From the cell containing the given text, extract its center point as (X, Y) coordinate. 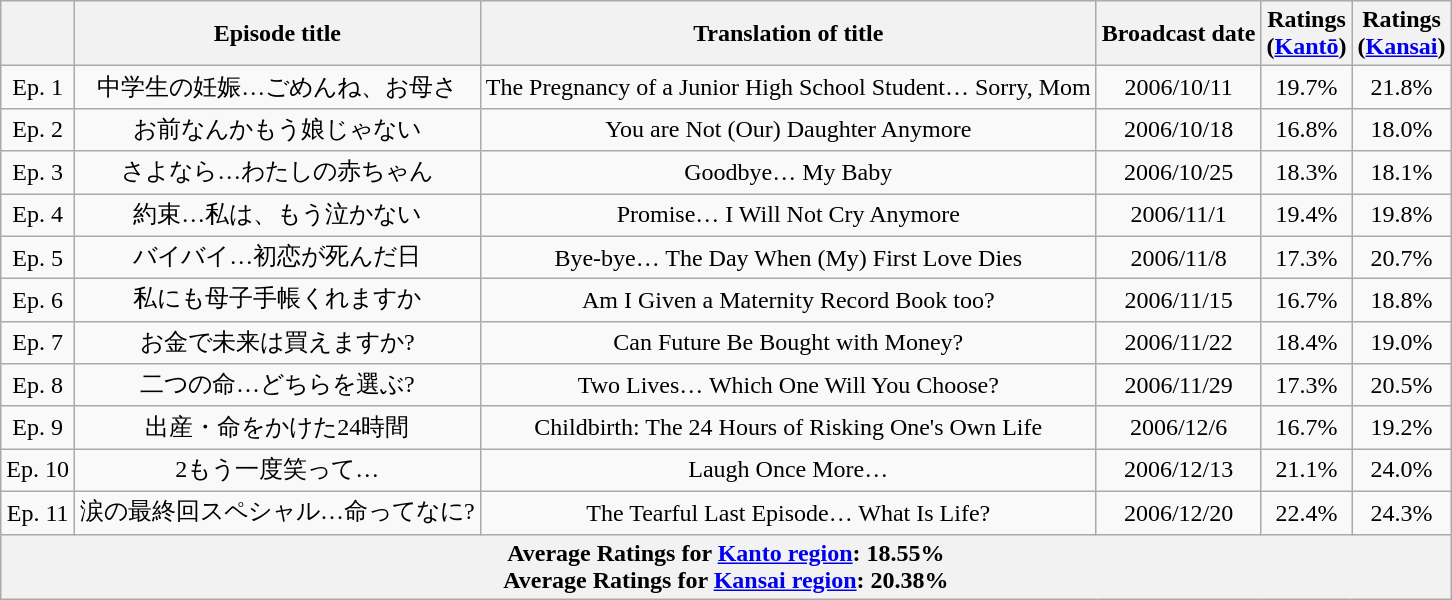
中学生の妊娠…ごめんね、お母さ (277, 88)
2もう一度笑って… (277, 470)
You are Not (Our) Daughter Anymore (788, 130)
Am I Given a Maternity Record Book too? (788, 300)
16.8% (1306, 130)
Ep. 7 (38, 342)
Episode title (277, 34)
二つの命…どちらを選ぶ? (277, 386)
24.3% (1402, 512)
18.0% (1402, 130)
24.0% (1402, 470)
2006/12/13 (1178, 470)
2006/11/8 (1178, 258)
涙の最終回スペシャル…命ってなに? (277, 512)
22.4% (1306, 512)
2006/11/1 (1178, 216)
2006/11/29 (1178, 386)
The Tearful Last Episode… What Is Life? (788, 512)
18.1% (1402, 172)
19.7% (1306, 88)
Broadcast date (1178, 34)
20.5% (1402, 386)
Ratings(Kantō) (1306, 34)
Laugh Once More… (788, 470)
Ep. 3 (38, 172)
Bye-bye… The Day When (My) First Love Dies (788, 258)
Ep. 4 (38, 216)
Ep. 9 (38, 428)
2006/11/22 (1178, 342)
Promise… I Will Not Cry Anymore (788, 216)
2006/12/20 (1178, 512)
Average Ratings for Kanto region: 18.55%Average Ratings for Kansai region: 20.38% (726, 566)
2006/10/25 (1178, 172)
約束…私は、もう泣かない (277, 216)
20.7% (1402, 258)
Ep. 2 (38, 130)
Can Future Be Bought with Money? (788, 342)
18.8% (1402, 300)
Ep. 11 (38, 512)
2006/10/11 (1178, 88)
2006/11/15 (1178, 300)
21.8% (1402, 88)
2006/12/6 (1178, 428)
お前なんかもう娘じゃない (277, 130)
私にも母子手帳くれますか (277, 300)
Goodbye… My Baby (788, 172)
Ratings(Kansai) (1402, 34)
Two Lives… Which One Will You Choose? (788, 386)
18.3% (1306, 172)
バイバイ…初恋が死んだ日 (277, 258)
The Pregnancy of a Junior High School Student… Sorry, Mom (788, 88)
出産・命をかけた24時間 (277, 428)
Ep. 1 (38, 88)
Ep. 6 (38, 300)
Childbirth: The 24 Hours of Risking One's Own Life (788, 428)
2006/10/18 (1178, 130)
さよなら…わたしの赤ちゃん (277, 172)
19.8% (1402, 216)
Translation of title (788, 34)
お金で未来は買えますか? (277, 342)
19.4% (1306, 216)
19.0% (1402, 342)
Ep. 5 (38, 258)
Ep. 8 (38, 386)
19.2% (1402, 428)
21.1% (1306, 470)
Ep. 10 (38, 470)
18.4% (1306, 342)
